Pinpoint the cell where the given text exists, returning its [X, Y] midpoint coordinate. 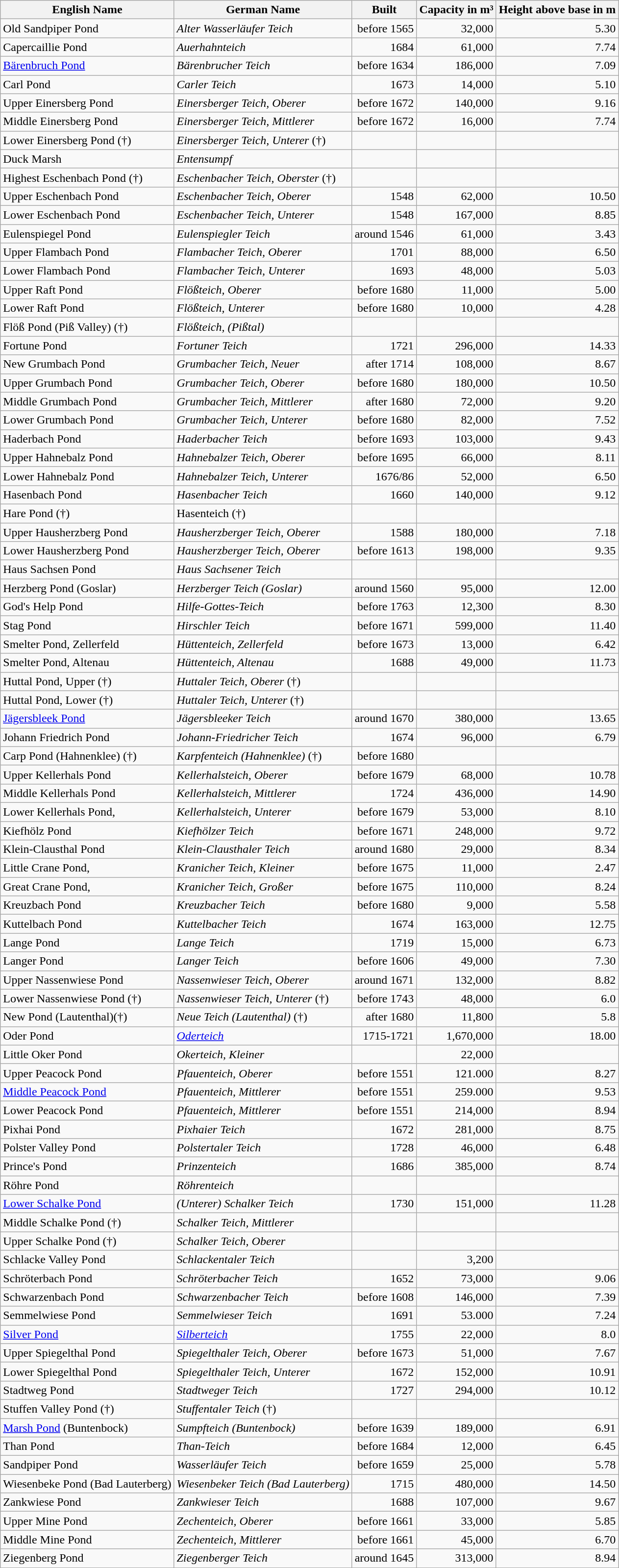
Pixhai Pond [87, 1129]
Hirschler Teich [263, 625]
Lower Kellerhals Pond, [87, 812]
Fortuner Teich [263, 346]
Smelter Pond, Altenau [87, 663]
385,000 [456, 1167]
Haderbach Pond [87, 439]
11.73 [557, 663]
before 1606 [384, 961]
294,000 [456, 1390]
6.48 [557, 1148]
Upper Hausherzberg Pond [87, 532]
121.000 [456, 1073]
Sandpiper Pond [87, 1465]
Alter Wasserläufer Teich [263, 28]
before 1659 [384, 1465]
1660 [384, 495]
Zankwiese Pond [87, 1502]
German Name [263, 10]
Carler Teich [263, 84]
Lange Teich [263, 943]
4.28 [557, 308]
after 1714 [384, 364]
Kellerhalsteich, Unterer [263, 812]
Kellerhalsteich, Oberer [263, 774]
16,000 [456, 122]
Huttal Pond, Lower (†) [87, 700]
around 1680 [384, 849]
Grumbacher Teich, Neuer [263, 364]
Carl Pond [87, 84]
151,000 [456, 1204]
Eulenspiegler Teich [263, 234]
6.70 [557, 1540]
163,000 [456, 924]
6.0 [557, 998]
Middle Grumbach Pond [87, 401]
before 1763 [384, 607]
3,200 [456, 1260]
Lower Spiegelthal Pond [87, 1371]
313,000 [456, 1558]
7.09 [557, 66]
9,000 [456, 905]
8.82 [557, 980]
Little Oker Pond [87, 1054]
14,000 [456, 84]
8.30 [557, 607]
New Grumbach Pond [87, 364]
Old Sandpiper Pond [87, 28]
1673 [384, 84]
1721 [384, 346]
Fortune Pond [87, 346]
before 1613 [384, 551]
53.000 [456, 1316]
68,000 [456, 774]
599,000 [456, 625]
51,000 [456, 1353]
Klein-Clausthaler Teich [263, 849]
Grumbacher Teich, Mittlerer [263, 401]
before 1695 [384, 457]
146,000 [456, 1297]
Lower Nassenwiese Pond (†) [87, 998]
Kellerhalsteich, Mittlerer [263, 793]
Flößteich, (Pißtal) [263, 327]
Auerhahnteich [263, 47]
Upper Nassenwiese Pond [87, 980]
8.27 [557, 1073]
3.43 [557, 234]
before 1608 [384, 1297]
5.8 [557, 1017]
Oderteich [263, 1036]
Hasenbach Pond [87, 495]
Upper Flambach Pond [87, 252]
Lower Eschenbach Pond [87, 215]
10.78 [557, 774]
Jägersbleek Pond [87, 719]
Lower Schalke Pond [87, 1204]
6.42 [557, 644]
Röhrenteich [263, 1185]
Prinzenteich [263, 1167]
107,000 [456, 1502]
before 1565 [384, 28]
before 1684 [384, 1446]
8.24 [557, 887]
Kiefhölz Pond [87, 831]
Ziegenberger Teich [263, 1558]
Middle Schalke Pond (†) [87, 1222]
Stuffen Valley Pond (†) [87, 1409]
9.72 [557, 831]
Flößteich, Oberer [263, 290]
29,000 [456, 849]
18.00 [557, 1036]
7.52 [557, 420]
8.74 [557, 1167]
32,000 [456, 28]
Upper Grumbach Pond [87, 383]
Hahnebalzer Teich, Unterer [263, 476]
Ziegenberg Pond [87, 1558]
Upper Raft Pond [87, 290]
2.47 [557, 868]
Stadtweg Pond [87, 1390]
Great Crane Pond, [87, 887]
7.39 [557, 1297]
11.28 [557, 1204]
9.67 [557, 1502]
9.12 [557, 495]
45,000 [456, 1540]
Schröterbacher Teich [263, 1278]
Huttal Pond, Upper (†) [87, 681]
5.03 [557, 271]
Lower Hahnebalz Pond [87, 476]
around 1645 [384, 1558]
Hilfe-Gottes-Teich [263, 607]
Neue Teich (Lautenthal) (†) [263, 1017]
Middle Einersberg Pond [87, 122]
Lower Peacock Pond [87, 1110]
152,000 [456, 1371]
Upper Peacock Pond [87, 1073]
1701 [384, 252]
Little Crane Pond, [87, 868]
around 1560 [384, 588]
10.12 [557, 1390]
Zechenteich, Oberer [263, 1521]
Eschenbacher Teich, Unterer [263, 215]
Lower Einersberg Pond (†) [87, 140]
9.20 [557, 401]
5.85 [557, 1521]
Eulenspiegel Pond [87, 234]
14.33 [557, 346]
Kranicher Teich, Großer [263, 887]
Silberteich [263, 1334]
Stadtweger Teich [263, 1390]
Haderbacher Teich [263, 439]
6.91 [557, 1428]
Entensumpf [263, 159]
Hüttenteich, Altenau [263, 663]
Wiesenbeker Teich (Bad Lauterberg) [263, 1484]
1588 [384, 532]
62,000 [456, 196]
9.06 [557, 1278]
6.45 [557, 1446]
8.10 [557, 812]
73,000 [456, 1278]
1715-1721 [384, 1036]
5.10 [557, 84]
11,800 [456, 1017]
Haus Sachsener Teich [263, 570]
8.34 [557, 849]
12.75 [557, 924]
10,000 [456, 308]
Upper Hahnebalz Pond [87, 457]
33,000 [456, 1521]
Wiesenbeke Pond (Bad Lauterberg) [87, 1484]
95,000 [456, 588]
296,000 [456, 346]
259.000 [456, 1092]
Marsh Pond (Buntenbock) [87, 1428]
Height above base in m [557, 10]
Herzberg Pond (Goslar) [87, 588]
8.0 [557, 1334]
5.30 [557, 28]
before 1634 [384, 66]
Schwarzenbach Pond [87, 1297]
8.67 [557, 364]
1727 [384, 1390]
1715 [384, 1484]
8.11 [557, 457]
9.35 [557, 551]
14.50 [557, 1484]
Flambacher Teich, Oberer [263, 252]
167,000 [456, 215]
Highest Eschenbach Pond (†) [87, 177]
8.85 [557, 215]
1724 [384, 793]
Hasenbacher Teich [263, 495]
Eschenbacher Teich, Oberer [263, 196]
110,000 [456, 887]
5.00 [557, 290]
Sumpfteich (Buntenbock) [263, 1428]
Middle Mine Pond [87, 1540]
Herzberger Teich (Goslar) [263, 588]
53,000 [456, 812]
Langer Teich [263, 961]
Built [384, 10]
Lower Flambach Pond [87, 271]
Jägersbleeker Teich [263, 719]
1686 [384, 1167]
Polster Valley Pond [87, 1148]
7.24 [557, 1316]
Hüttenteich, Zellerfeld [263, 644]
Upper Eschenbach Pond [87, 196]
Upper Kellerhals Pond [87, 774]
Carp Pond (Hahnenklee) (†) [87, 756]
14.90 [557, 793]
Schalker Teich, Mittlerer [263, 1222]
1730 [384, 1204]
before 1693 [384, 439]
Stag Pond [87, 625]
88,000 [456, 252]
1693 [384, 271]
English Name [87, 10]
380,000 [456, 719]
Middle Peacock Pond [87, 1092]
12.00 [557, 588]
Einersberger Teich, Oberer [263, 103]
Upper Einersberg Pond [87, 103]
248,000 [456, 831]
Johann-Friedricher Teich [263, 737]
1755 [384, 1334]
Pfauenteich, Oberer [263, 1073]
Kreuzbach Pond [87, 905]
Polstertaler Teich [263, 1148]
7.67 [557, 1353]
Zechenteich, Mittlerer [263, 1540]
Lower Grumbach Pond [87, 420]
Hahnebalzer Teich, Oberer [263, 457]
6.73 [557, 943]
Flößteich, Unterer [263, 308]
82,000 [456, 420]
6.79 [557, 737]
Flambacher Teich, Unterer [263, 271]
Johann Friedrich Pond [87, 737]
12,300 [456, 607]
Einersberger Teich, Unterer (†) [263, 140]
1691 [384, 1316]
Duck Marsh [87, 159]
9.16 [557, 103]
Schlacke Valley Pond [87, 1260]
Nassenwieser Teich, Unterer (†) [263, 998]
Bärenbrucher Teich [263, 66]
Than-Teich [263, 1446]
9.53 [557, 1092]
Grumbacher Teich, Unterer [263, 420]
Middle Kellerhals Pond [87, 793]
Than Pond [87, 1446]
7.18 [557, 532]
1719 [384, 943]
Lower Raft Pond [87, 308]
10.91 [557, 1371]
Upper Schalke Pond (†) [87, 1241]
189,000 [456, 1428]
108,000 [456, 364]
72,000 [456, 401]
Schwarzenbacher Teich [263, 1297]
around 1546 [384, 234]
12,000 [456, 1446]
Pixhaier Teich [263, 1129]
186,000 [456, 66]
God's Help Pond [87, 607]
Semmelwieser Teich [263, 1316]
7.30 [557, 961]
1676/86 [384, 476]
Spiegelthaler Teich, Oberer [263, 1353]
132,000 [456, 980]
480,000 [456, 1484]
9.43 [557, 439]
Stuffentaler Teich (†) [263, 1409]
Eschenbacher Teich, Oberster (†) [263, 177]
Upper Mine Pond [87, 1521]
Langer Pond [87, 961]
Haus Sachsen Pond [87, 570]
103,000 [456, 439]
Karpfenteich (Hahnenklee) (†) [263, 756]
Capercaillie Pond [87, 47]
Klein-Clausthal Pond [87, 849]
around 1670 [384, 719]
1652 [384, 1278]
Hasenteich (†) [263, 513]
Schlackentaler Teich [263, 1260]
13,000 [456, 644]
Röhre Pond [87, 1185]
(Unterer) Schalker Teich [263, 1204]
Kreuzbacher Teich [263, 905]
436,000 [456, 793]
Wasserläufer Teich [263, 1465]
New Pond (Lautenthal)(†) [87, 1017]
Oder Pond [87, 1036]
around 1671 [384, 980]
1728 [384, 1148]
Hare Pond (†) [87, 513]
Lower Hausherzberg Pond [87, 551]
Semmelwiese Pond [87, 1316]
Schröterbach Pond [87, 1278]
Smelter Pond, Zellerfeld [87, 644]
15,000 [456, 943]
25,000 [456, 1465]
1,670,000 [456, 1036]
Lange Pond [87, 943]
52,000 [456, 476]
Kuttelbacher Teich [263, 924]
198,000 [456, 551]
Capacity in m³ [456, 10]
Nassenwieser Teich, Oberer [263, 980]
96,000 [456, 737]
8.75 [557, 1129]
Huttaler Teich, Oberer (†) [263, 681]
11.40 [557, 625]
214,000 [456, 1110]
13.65 [557, 719]
Schalker Teich, Oberer [263, 1241]
5.58 [557, 905]
Kiefhölzer Teich [263, 831]
Grumbacher Teich, Oberer [263, 383]
281,000 [456, 1129]
Kranicher Teich, Kleiner [263, 868]
Bärenbruch Pond [87, 66]
Okerteich, Kleiner [263, 1054]
Prince's Pond [87, 1167]
Kuttelbach Pond [87, 924]
46,000 [456, 1148]
66,000 [456, 457]
5.78 [557, 1465]
Silver Pond [87, 1334]
Spiegelthaler Teich, Unterer [263, 1371]
Upper Spiegelthal Pond [87, 1353]
1684 [384, 47]
Flöß Pond (Piß Valley) (†) [87, 327]
before 1639 [384, 1428]
Huttaler Teich, Unterer (†) [263, 700]
before 1743 [384, 998]
Einersberger Teich, Mittlerer [263, 122]
Zankwieser Teich [263, 1502]
